Output the [X, Y] coordinate of the center of the cell containing the given text.  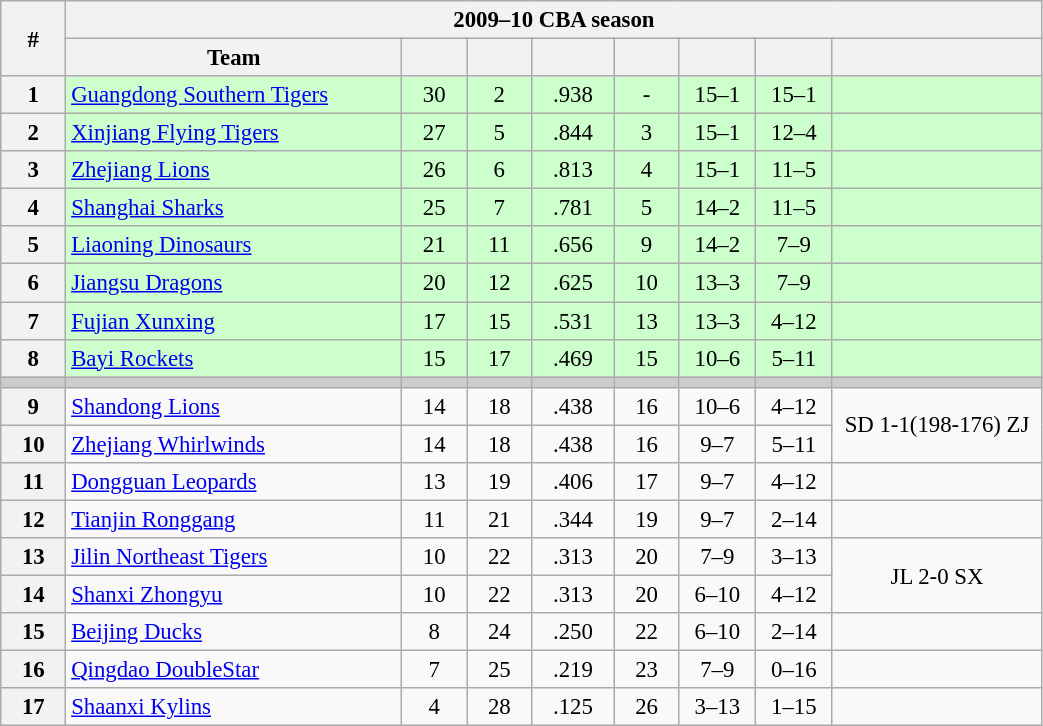
1–15 [794, 707]
.656 [573, 245]
.344 [573, 519]
27 [434, 133]
Zhejiang Lions [234, 170]
Xinjiang Flying Tigers [234, 133]
.531 [573, 321]
Shanghai Sharks [234, 208]
Jiangsu Dragons [234, 283]
.625 [573, 283]
Jilin Northeast Tigers [234, 557]
Guangdong Southern Tigers [234, 95]
Fujian Xunxing [234, 321]
.938 [573, 95]
.219 [573, 670]
12–4 [794, 133]
.125 [573, 707]
23 [646, 670]
SD 1-1(198-176) ZJ [937, 424]
Zhejiang Whirlwinds [234, 444]
30 [434, 95]
28 [500, 707]
.406 [573, 482]
Shandong Lions [234, 406]
.250 [573, 632]
Liaoning Dinosaurs [234, 245]
- [646, 95]
Beijing Ducks [234, 632]
.469 [573, 358]
Dongguan Leopards [234, 482]
Bayi Rockets [234, 358]
1 [34, 95]
Qingdao DoubleStar [234, 670]
Team [234, 58]
JL 2-0 SX [937, 576]
Shanxi Zhongyu [234, 594]
.844 [573, 133]
# [34, 38]
2009–10 CBA season [554, 20]
Shaanxi Kylins [234, 707]
.781 [573, 208]
Tianjin Ronggang [234, 519]
24 [500, 632]
.813 [573, 170]
0–16 [794, 670]
